Return [X, Y] of the center of cell containing provided text 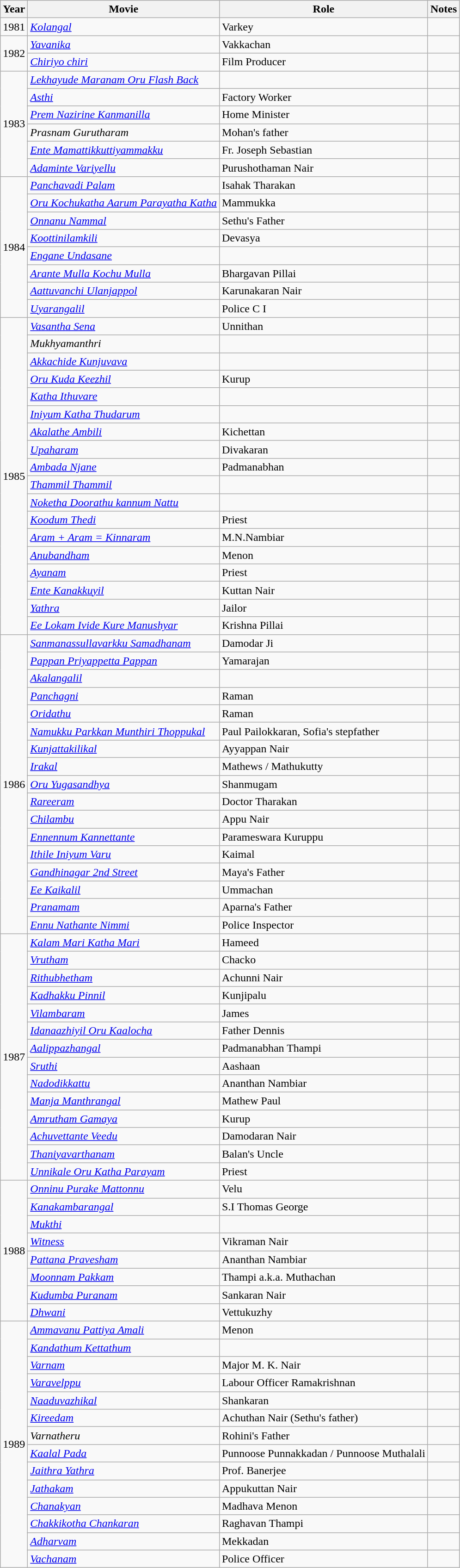
Parameswara Kuruppu [324, 837]
Dhwani [124, 1312]
Mukhyamanthri [124, 344]
1987 [14, 1057]
Mukthi [124, 1224]
Appukuttan Nair [324, 1488]
Kalam Mari Katha Mari [124, 942]
Achuthan Nair (Sethu's father) [324, 1418]
Paul Pailokkaran, Sofia's stepfather [324, 731]
Vakkachan [324, 44]
Police Inspector [324, 925]
Kunjattakilikal [124, 749]
1983 [14, 124]
Kichettan [324, 432]
Vettukuzhy [324, 1312]
Movie [124, 9]
Aattuvanchi Ulanjappol [124, 291]
Arante Mulla Kochu Mulla [124, 273]
Velu [324, 1189]
S.I Thomas George [324, 1207]
Noketha Doorathu kannum Nattu [124, 502]
Idanaazhiyil Oru Kaalocha [124, 1030]
Kadhakku Pinnil [124, 995]
Engane Undasane [124, 256]
1988 [14, 1251]
Chakkikotha Chankaran [124, 1524]
Ayyappan Nair [324, 749]
Witness [124, 1242]
Unnithan [324, 326]
Mathews / Mathukutty [324, 766]
Ennu Nathante Nimmi [124, 925]
Varavelppu [124, 1383]
Achunni Nair [324, 978]
Adaminte Variyellu [124, 167]
Thampi a.k.a. Muthachan [324, 1277]
Fr. Joseph Sebastian [324, 150]
Doctor Tharakan [324, 802]
Ummachan [324, 890]
James [324, 1013]
Kuttan Nair [324, 590]
Ammavanu Pattiya Amali [124, 1330]
Iniyum Katha Thudarum [124, 414]
Aalippazhangal [124, 1048]
Adharvam [124, 1541]
Aparna's Father [324, 907]
Jailor [324, 608]
Labour Officer Ramakrishnan [324, 1383]
Kaimal [324, 855]
Varkey [324, 27]
Kunjipalu [324, 995]
Jathakam [124, 1488]
Shanmugam [324, 784]
1986 [14, 784]
Yathra [124, 608]
Panchagni [124, 696]
Pappan Priyappetta Pappan [124, 661]
Asthi [124, 97]
Mammukka [324, 203]
Achuvettante Veedu [124, 1136]
Rohini's Father [324, 1436]
Jaithra Yathra [124, 1471]
Varnatheru [124, 1436]
Pattana Pravesham [124, 1259]
Akkachide Kunjuvava [124, 361]
Aram + Aram = Kinnaram [124, 538]
Amrutham Gamaya [124, 1119]
Prasnam Gurutharam [124, 132]
Chilambu [124, 819]
Padmanabhan Thampi [324, 1048]
Kolangal [124, 27]
Anubandham [124, 555]
Divakaran [324, 449]
Akalathe Ambili [124, 432]
Unnikale Oru Katha Parayam [124, 1171]
Yamarajan [324, 661]
Vrutham [124, 960]
Prof. Banerjee [324, 1471]
Chiriyo chiri [124, 62]
Damodar Ji [324, 643]
Nadodikkattu [124, 1084]
Naaduvazhikal [124, 1401]
Sankaran Nair [324, 1295]
Varnam [124, 1365]
Balan's Uncle [324, 1154]
1982 [14, 53]
Chanakyan [124, 1506]
Uyarangalil [124, 309]
Prem Nazirine Kanmanilla [124, 115]
Raghavan Thampi [324, 1524]
Rithubhetham [124, 978]
Damodaran Nair [324, 1136]
Sruthi [124, 1066]
Film Producer [324, 62]
Ithile Iniyum Varu [124, 855]
Namukku Parkkan Munthiri Thoppukal [124, 731]
Ayanam [124, 573]
Akalangalil [124, 678]
Lekhayude Maranam Oru Flash Back [124, 80]
Koottinilamkili [124, 238]
Year [14, 9]
Vikraman Nair [324, 1242]
Maya's Father [324, 872]
Ee Kaikalil [124, 890]
Karunakaran Nair [324, 291]
Koodum Thedi [124, 520]
Onninu Purake Mattonnu [124, 1189]
1985 [14, 476]
Kudumba Puranam [124, 1295]
Katha Ithuvare [124, 397]
Vachanam [124, 1559]
Pranamam [124, 907]
Major M. K. Nair [324, 1365]
Father Dennis [324, 1030]
Appu Nair [324, 819]
Krishna Pillai [324, 626]
Oridathu [124, 713]
Rareeram [124, 802]
Ente Kanakkuyil [124, 590]
Hameed [324, 942]
Thaniyavarthanam [124, 1154]
M.N.Nambiar [324, 538]
Aashaan [324, 1066]
Notes [443, 9]
Oru Kochukatha Aarum Parayatha Katha [124, 203]
Madhava Menon [324, 1506]
Bhargavan Pillai [324, 273]
Punnoose Punnakkadan / Punnoose Muthalali [324, 1453]
Role [324, 9]
Ente Mamattikkuttiyammakku [124, 150]
1984 [14, 247]
Mathew Paul [324, 1101]
Vilambaram [124, 1013]
Onnanu Nammal [124, 221]
Padmanabhan [324, 467]
Shankaran [324, 1401]
Mohan's father [324, 132]
Police Officer [324, 1559]
Panchavadi Palam [124, 185]
Yavanika [124, 44]
Thammil Thammil [124, 484]
Sethu's Father [324, 221]
Chacko [324, 960]
Sanmanassullavarkku Samadhanam [124, 643]
1981 [14, 27]
1989 [14, 1444]
Police C I [324, 309]
Home Minister [324, 115]
Upaharam [124, 449]
Kandathum Kettathum [124, 1348]
Ennennum Kannettante [124, 837]
Devasya [324, 238]
Gandhinagar 2nd Street [124, 872]
Kaalal Pada [124, 1453]
Ambada Njane [124, 467]
Vasantha Sena [124, 326]
Purushothaman Nair [324, 167]
Mekkadan [324, 1541]
Oru Kuda Keezhil [124, 379]
Kanakambarangal [124, 1207]
Isahak Tharakan [324, 185]
Moonnam Pakkam [124, 1277]
Factory Worker [324, 97]
Kireedam [124, 1418]
Ee Lokam Ivide Kure Manushyar [124, 626]
Manja Manthrangal [124, 1101]
Irakal [124, 766]
Oru Yugasandhya [124, 784]
